Detect which cell encompasses the target text, then output its [x, y] center coordinate. 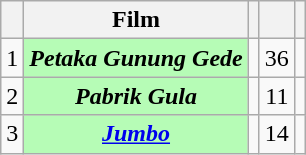
Jumbo [136, 134]
2 [12, 96]
Pabrik Gula [136, 96]
14 [276, 134]
1 [12, 58]
36 [276, 58]
11 [276, 96]
3 [12, 134]
Petaka Gunung Gede [136, 58]
Film [136, 20]
